Capture the cell that displays the provided text and extract its (X, Y) central coordinate. 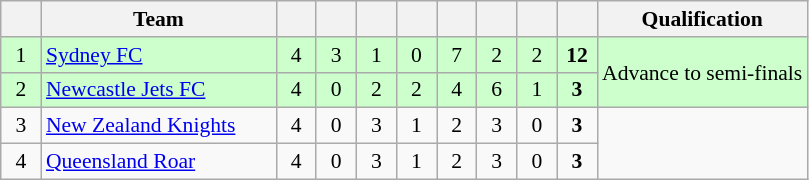
Qualification (702, 19)
Sydney FC (158, 55)
Queensland Roar (158, 162)
Advance to semi-finals (702, 72)
12 (577, 55)
7 (456, 55)
New Zealand Knights (158, 126)
6 (497, 90)
Team (158, 19)
Newcastle Jets FC (158, 90)
